Provide the (x, y) coordinate of the cell's center where the given text is located.  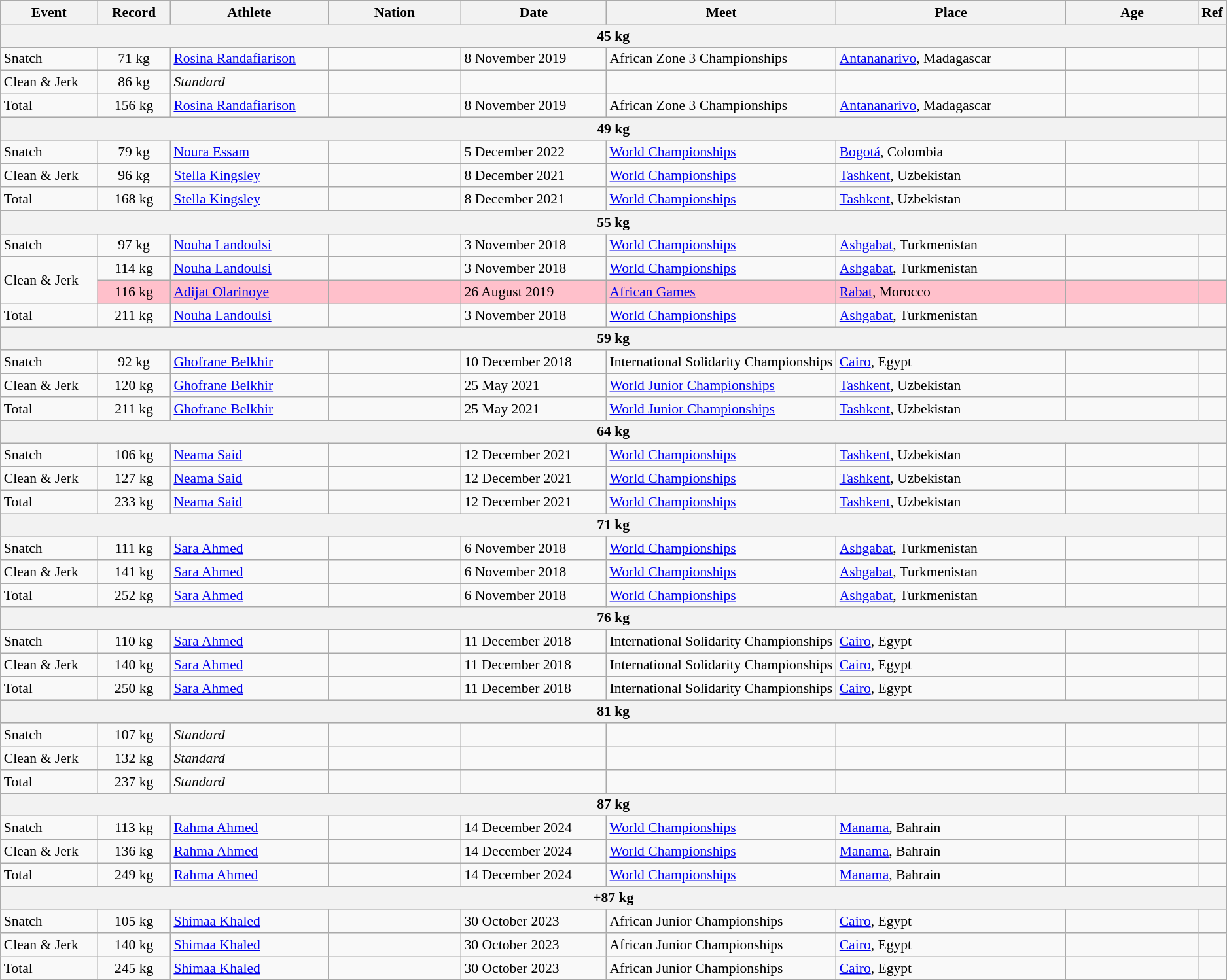
92 kg (134, 362)
86 kg (134, 82)
Age (1132, 12)
156 kg (134, 106)
233 kg (134, 502)
+87 kg (614, 898)
Ref (1212, 12)
Nation (394, 12)
127 kg (134, 479)
97 kg (134, 245)
64 kg (614, 432)
Athlete (249, 12)
141 kg (134, 572)
252 kg (134, 595)
Adijat Olarinoye (249, 292)
107 kg (134, 735)
132 kg (134, 758)
111 kg (134, 549)
African Games (721, 292)
81 kg (614, 712)
79 kg (134, 152)
26 August 2019 (533, 292)
Rabat, Morocco (951, 292)
168 kg (134, 199)
Meet (721, 12)
Record (134, 12)
96 kg (134, 176)
106 kg (134, 455)
114 kg (134, 269)
249 kg (134, 875)
10 December 2018 (533, 362)
Noura Essam (249, 152)
55 kg (614, 222)
Bogotá, Colombia (951, 152)
Place (951, 12)
105 kg (134, 922)
87 kg (614, 805)
110 kg (134, 642)
120 kg (134, 385)
250 kg (134, 688)
116 kg (134, 292)
49 kg (614, 129)
237 kg (134, 782)
113 kg (134, 828)
59 kg (614, 339)
Date (533, 12)
45 kg (614, 36)
5 December 2022 (533, 152)
76 kg (614, 618)
Event (49, 12)
136 kg (134, 852)
245 kg (134, 968)
